Return the [X, Y] coordinate for the center point of the cell that contains the specified text.  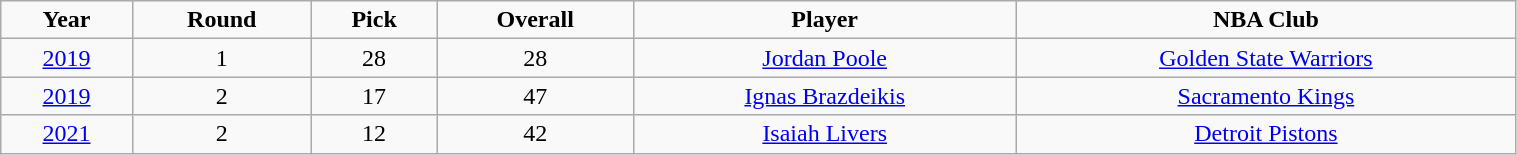
Round [222, 20]
42 [536, 134]
47 [536, 96]
Isaiah Livers [825, 134]
17 [374, 96]
Detroit Pistons [1266, 134]
12 [374, 134]
Golden State Warriors [1266, 58]
Year [66, 20]
NBA Club [1266, 20]
Jordan Poole [825, 58]
1 [222, 58]
Sacramento Kings [1266, 96]
Pick [374, 20]
Player [825, 20]
Ignas Brazdeikis [825, 96]
Overall [536, 20]
2021 [66, 134]
